Output the (X, Y) coordinate of the center of the cell containing the given text.  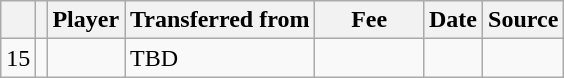
Player (86, 20)
15 (18, 58)
Fee (370, 20)
TBD (220, 58)
Transferred from (220, 20)
Date (452, 20)
Source (524, 20)
